Identify which cell holds the provided text, then report its [X, Y] central coordinate. 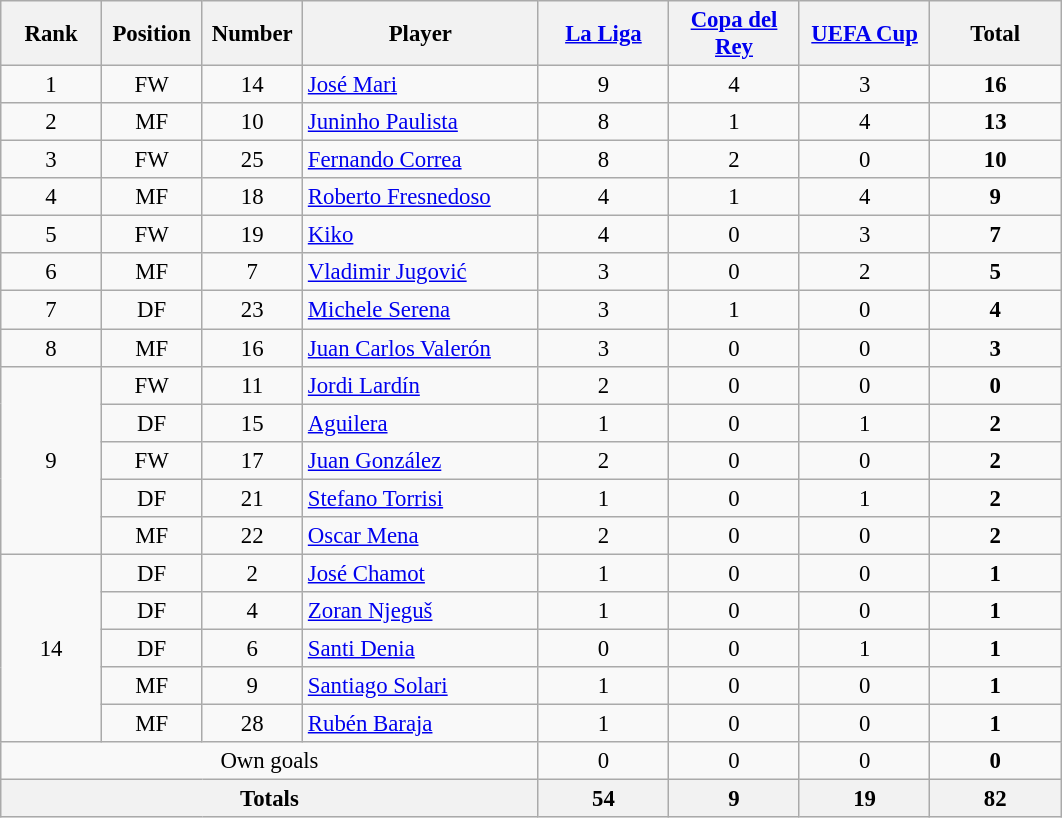
Stefano Torrisi [421, 498]
Copa del Rey [734, 34]
Roberto Fresnedoso [421, 197]
La Liga [604, 34]
Kiko [421, 235]
Juan Carlos Valerón [421, 348]
23 [252, 310]
Total [996, 34]
28 [252, 724]
18 [252, 197]
Rubén Baraja [421, 724]
Aguilera [421, 423]
21 [252, 498]
Position [152, 34]
15 [252, 423]
Rank [52, 34]
17 [252, 460]
UEFA Cup [864, 34]
13 [996, 122]
Oscar Mena [421, 536]
25 [252, 160]
Santiago Solari [421, 686]
Santi Denia [421, 648]
Zoran Njeguš [421, 611]
José Mari [421, 85]
Juan González [421, 460]
Own goals [270, 761]
Totals [270, 799]
54 [604, 799]
Juninho Paulista [421, 122]
Michele Serena [421, 310]
Fernando Correa [421, 160]
82 [996, 799]
José Chamot [421, 573]
11 [252, 385]
Vladimir Jugović [421, 273]
Player [421, 34]
Number [252, 34]
22 [252, 536]
Jordi Lardín [421, 385]
